Locate the cell with the specified text and output its (X, Y) center coordinate. 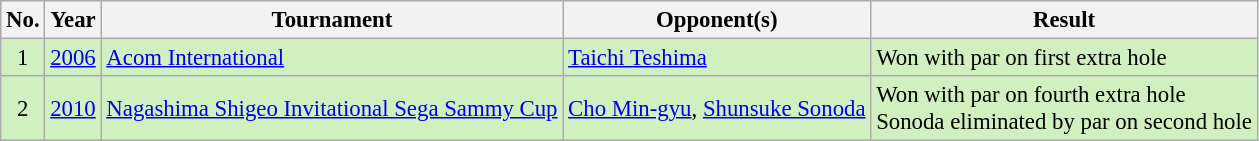
Cho Min-gyu, Shunsuke Sonoda (717, 108)
Result (1064, 20)
2 (23, 108)
Nagashima Shigeo Invitational Sega Sammy Cup (332, 108)
Taichi Teshima (717, 58)
Tournament (332, 20)
Won with par on first extra hole (1064, 58)
Acom International (332, 58)
Year (73, 20)
1 (23, 58)
2006 (73, 58)
No. (23, 20)
Opponent(s) (717, 20)
2010 (73, 108)
Won with par on fourth extra holeSonoda eliminated by par on second hole (1064, 108)
